Capture the cell that displays the provided text and extract its (x, y) central coordinate. 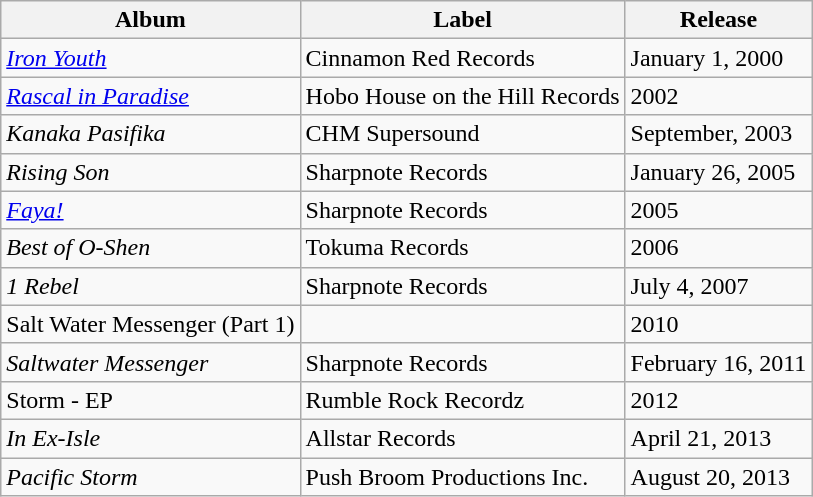
1 Rebel (150, 286)
September, 2003 (718, 134)
Best of O-Shen (150, 248)
April 21, 2013 (718, 438)
Label (462, 20)
Pacific Storm (150, 477)
August 20, 2013 (718, 477)
Release (718, 20)
Album (150, 20)
Rumble Rock Recordz (462, 400)
Iron Youth (150, 58)
Allstar Records (462, 438)
Rising Son (150, 172)
In Ex-Isle (150, 438)
Saltwater Messenger (150, 362)
Push Broom Productions Inc. (462, 477)
Cinnamon Red Records (462, 58)
CHM Supersound (462, 134)
2006 (718, 248)
Salt Water Messenger (Part 1) (150, 324)
Rascal in Paradise (150, 96)
Tokuma Records (462, 248)
January 1, 2000 (718, 58)
July 4, 2007 (718, 286)
Kanaka Pasifika (150, 134)
2005 (718, 210)
Storm - EP (150, 400)
2010 (718, 324)
Faya! (150, 210)
January 26, 2005 (718, 172)
Hobo House on the Hill Records (462, 96)
2012 (718, 400)
February 16, 2011 (718, 362)
2002 (718, 96)
